Find where the given text appears and provide that cell's center as (X, Y) coordinate. 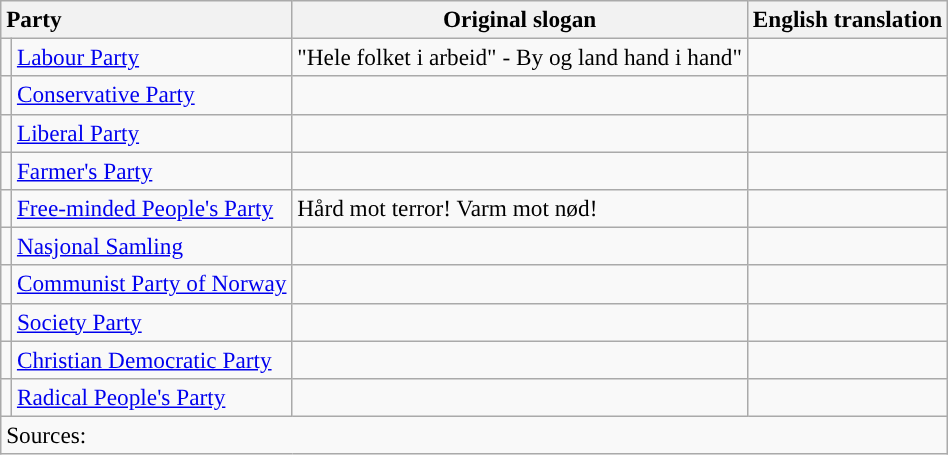
Communist Party of Norway (152, 284)
Conservative Party (152, 95)
"Hele folket i arbeid" - By og land hand i hand" (520, 57)
Liberal Party (152, 133)
Original slogan (520, 19)
Party (146, 19)
Labour Party (152, 57)
Society Party (152, 322)
Free-minded People's Party (152, 208)
Farmer's Party (152, 170)
Hård mot terror! Varm mot nød! (520, 208)
English translation (847, 19)
Sources: (474, 435)
Radical People's Party (152, 397)
Christian Democratic Party (152, 359)
Nasjonal Samling (152, 246)
